Determine the [X, Y] coordinate at the center of the cell enclosing the given text.  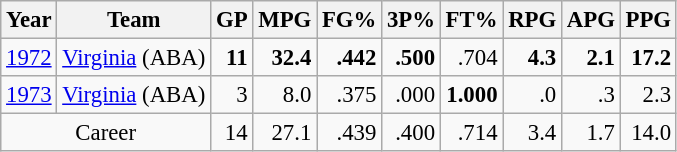
GP [232, 20]
.3 [592, 95]
14.0 [648, 133]
APG [592, 20]
3 [232, 95]
.439 [350, 133]
Year [29, 20]
.000 [412, 95]
8.0 [285, 95]
2.3 [648, 95]
RPG [532, 20]
.714 [472, 133]
4.3 [532, 58]
Team [134, 20]
MPG [285, 20]
3.4 [532, 133]
1.000 [472, 95]
.704 [472, 58]
PPG [648, 20]
27.1 [285, 133]
.375 [350, 95]
FT% [472, 20]
FG% [350, 20]
1973 [29, 95]
1.7 [592, 133]
11 [232, 58]
3P% [412, 20]
Career [106, 133]
.400 [412, 133]
1972 [29, 58]
32.4 [285, 58]
.500 [412, 58]
2.1 [592, 58]
14 [232, 133]
17.2 [648, 58]
.442 [350, 58]
.0 [532, 95]
